Search for the cell housing the specified text and yield its [X, Y] center coordinate. 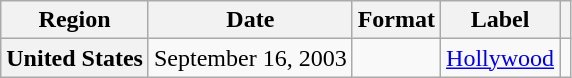
United States [75, 58]
September 16, 2003 [250, 58]
Label [500, 20]
Region [75, 20]
Format [396, 20]
Hollywood [500, 58]
Date [250, 20]
